Find where the given text appears and provide that cell's center as (x, y) coordinate. 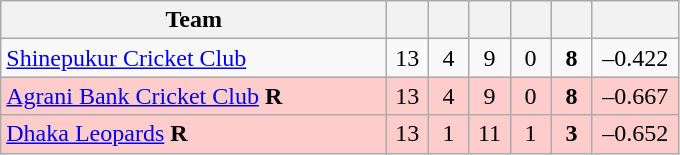
Shinepukur Cricket Club (194, 58)
3 (572, 134)
–0.422 (635, 58)
Team (194, 20)
Dhaka Leopards R (194, 134)
–0.652 (635, 134)
–0.667 (635, 96)
11 (490, 134)
Agrani Bank Cricket Club R (194, 96)
